Determine the [X, Y] coordinate at the center of the cell enclosing the given text.  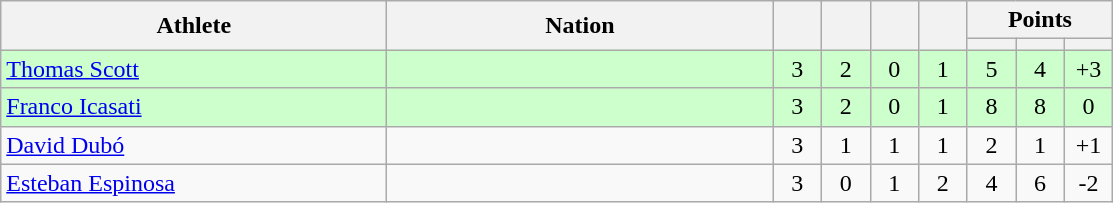
+1 [1088, 145]
+3 [1088, 69]
Points [1040, 20]
Nation [580, 26]
Esteban Espinosa [194, 183]
Franco Icasati [194, 107]
6 [1040, 183]
Athlete [194, 26]
Thomas Scott [194, 69]
David Dubó [194, 145]
-2 [1088, 183]
5 [992, 69]
